Capture the cell that displays the provided text and extract its (X, Y) central coordinate. 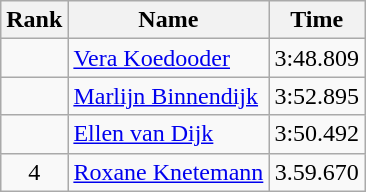
Name (168, 20)
Vera Koedooder (168, 58)
4 (34, 172)
3:50.492 (317, 134)
Rank (34, 20)
Time (317, 20)
Ellen van Dijk (168, 134)
3:52.895 (317, 96)
Marlijn Binnendijk (168, 96)
3:48.809 (317, 58)
3.59.670 (317, 172)
Roxane Knetemann (168, 172)
